Extract the [x, y] coordinate from the center of the cell holding the provided text.  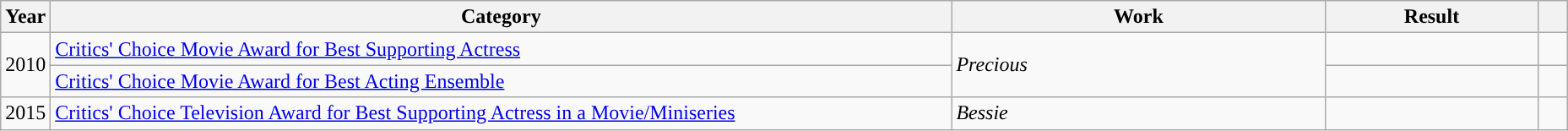
2010 [25, 65]
Bessie [1138, 113]
Critics' Choice Television Award for Best Supporting Actress in a Movie/Miniseries [502, 113]
Precious [1138, 65]
Year [25, 17]
Work [1138, 17]
2015 [25, 113]
Critics' Choice Movie Award for Best Acting Ensemble [502, 81]
Result [1432, 17]
Critics' Choice Movie Award for Best Supporting Actress [502, 49]
Category [502, 17]
